Return the (x, y) coordinate for the center point of the cell that contains the specified text.  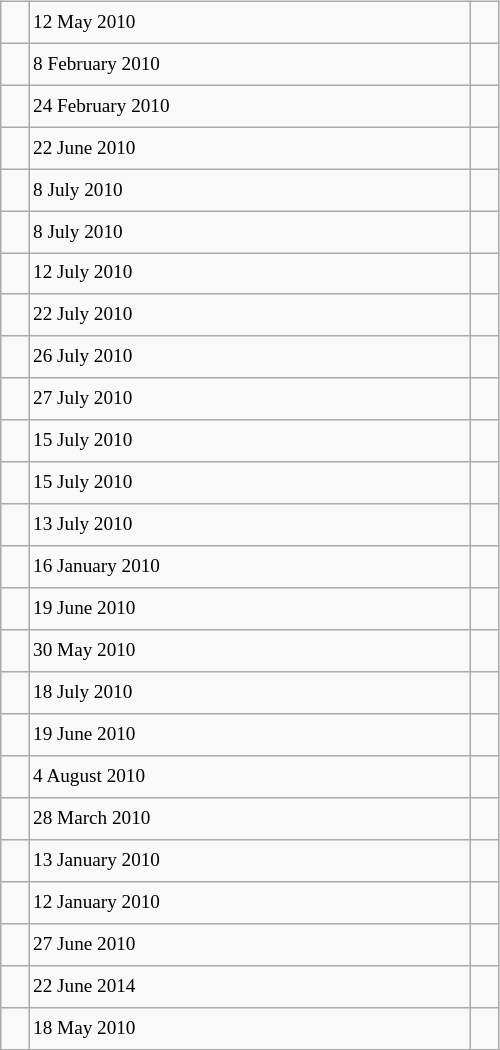
13 July 2010 (249, 525)
27 July 2010 (249, 399)
18 May 2010 (249, 1028)
18 July 2010 (249, 693)
13 January 2010 (249, 861)
30 May 2010 (249, 651)
16 January 2010 (249, 567)
4 August 2010 (249, 777)
12 May 2010 (249, 22)
22 July 2010 (249, 315)
24 February 2010 (249, 106)
22 June 2014 (249, 986)
12 July 2010 (249, 274)
26 July 2010 (249, 357)
22 June 2010 (249, 148)
8 February 2010 (249, 64)
12 January 2010 (249, 902)
28 March 2010 (249, 819)
27 June 2010 (249, 944)
